Output the (X, Y) coordinate of the center of the cell containing the given text.  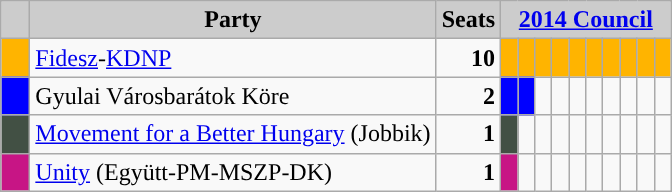
Movement for a Better Hungary (Jobbik) (233, 134)
10 (468, 58)
2 (468, 96)
Fidesz-KDNP (233, 58)
2014 Council (586, 20)
Gyulai Városbarátok Köre (233, 96)
Seats (468, 20)
Unity (Együtt-PM-MSZP-DK) (233, 172)
Party (233, 20)
